Identify which cell holds the provided text, then report its [x, y] central coordinate. 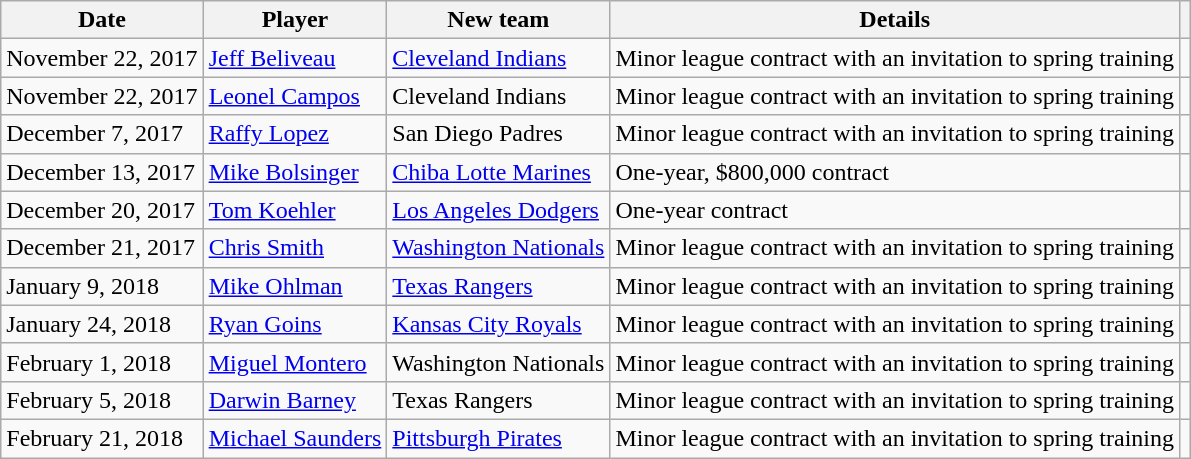
January 9, 2018 [102, 286]
Raffy Lopez [295, 134]
Miguel Montero [295, 362]
Los Angeles Dodgers [498, 210]
Darwin Barney [295, 400]
Pittsburgh Pirates [498, 438]
December 13, 2017 [102, 172]
One-year, $800,000 contract [895, 172]
December 20, 2017 [102, 210]
Chris Smith [295, 248]
Michael Saunders [295, 438]
One-year contract [895, 210]
Leonel Campos [295, 96]
Tom Koehler [295, 210]
San Diego Padres [498, 134]
December 7, 2017 [102, 134]
Ryan Goins [295, 324]
Chiba Lotte Marines [498, 172]
February 1, 2018 [102, 362]
Mike Ohlman [295, 286]
Mike Bolsinger [295, 172]
Details [895, 20]
Kansas City Royals [498, 324]
Date [102, 20]
January 24, 2018 [102, 324]
February 5, 2018 [102, 400]
Jeff Beliveau [295, 58]
Player [295, 20]
New team [498, 20]
December 21, 2017 [102, 248]
February 21, 2018 [102, 438]
